Identify which cell holds the provided text, then report its (X, Y) central coordinate. 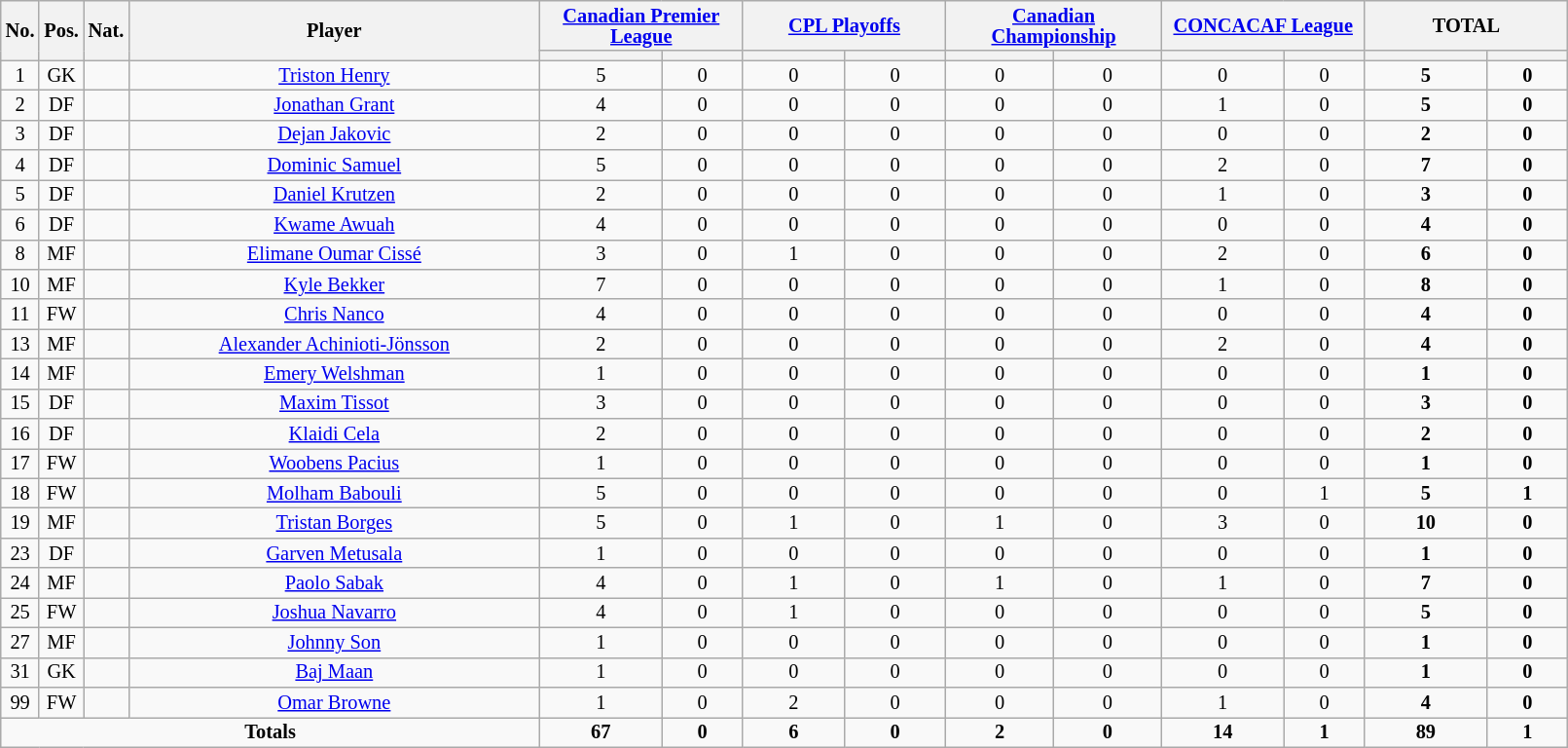
Klaidi Cela (334, 434)
99 (20, 701)
Canadian Championship (1054, 25)
Daniel Krutzen (334, 195)
TOTAL (1466, 25)
Tristan Borges (334, 524)
25 (20, 612)
Alexander Achinioti-Jönsson (334, 345)
Johnny Son (334, 643)
CPL Playoffs (845, 25)
Dejan Jakovic (334, 134)
16 (20, 434)
17 (20, 464)
Canadian Premier League (640, 25)
Kyle Bekker (334, 284)
Elimane Oumar Cissé (334, 255)
Paolo Sabak (334, 582)
Jonathan Grant (334, 105)
CONCACAF League (1263, 25)
Joshua Navarro (334, 612)
89 (1426, 732)
Nat. (106, 29)
Molham Babouli (334, 493)
19 (20, 524)
27 (20, 643)
Woobens Pacius (334, 464)
Garven Metusala (334, 553)
13 (20, 345)
Kwame Awuah (334, 224)
67 (601, 732)
Player (334, 29)
24 (20, 582)
23 (20, 553)
31 (20, 672)
Dominic Samuel (334, 166)
Omar Browne (334, 701)
Maxim Tissot (334, 403)
Baj Maan (334, 672)
18 (20, 493)
15 (20, 403)
11 (20, 314)
Pos. (60, 29)
Totals (271, 732)
Emery Welshman (334, 374)
No. (20, 29)
Chris Nanco (334, 314)
Triston Henry (334, 76)
